Identify which cell holds the provided text, then report its [x, y] central coordinate. 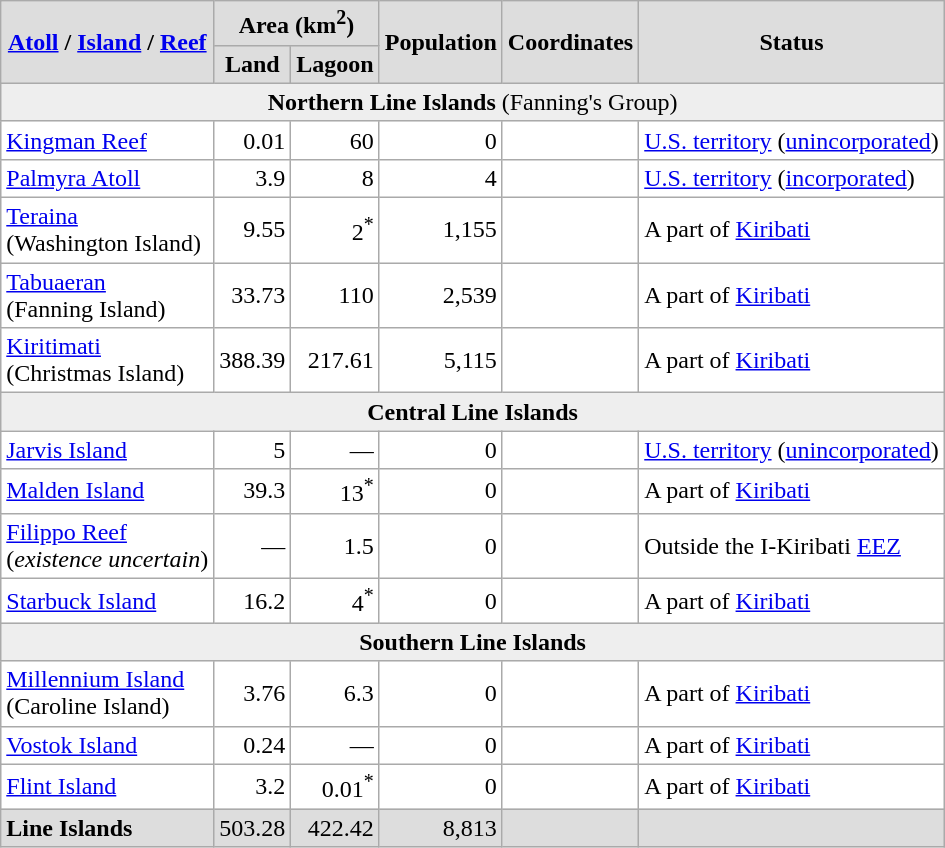
Malden Island [108, 492]
Southern Line Islands [473, 642]
Land [252, 64]
U.S. territory (incorporated) [792, 178]
5 [252, 450]
8 [335, 178]
Coordinates [570, 42]
422.42 [335, 828]
Millennium Island(Caroline Island) [108, 694]
3.2 [252, 786]
Tabuaeran(Fanning Island) [108, 296]
4 [440, 178]
16.2 [252, 600]
0.01* [335, 786]
Kiritimati(Christmas Island) [108, 360]
Lagoon [335, 64]
Central Line Islands [473, 412]
33.73 [252, 296]
Status [792, 42]
1,155 [440, 230]
Kingman Reef [108, 140]
Vostok Island [108, 745]
110 [335, 296]
Area (km2) [296, 24]
Teraina(Washington Island) [108, 230]
1.5 [335, 546]
2* [335, 230]
8,813 [440, 828]
217.61 [335, 360]
0.24 [252, 745]
13* [335, 492]
Atoll / Island / Reef [108, 42]
5,115 [440, 360]
3.76 [252, 694]
388.39 [252, 360]
9.55 [252, 230]
39.3 [252, 492]
Northern Line Islands (Fanning's Group) [473, 102]
4* [335, 600]
Jarvis Island [108, 450]
Population [440, 42]
Outside the I-Kiribati EEZ [792, 546]
3.9 [252, 178]
Palmyra Atoll [108, 178]
6.3 [335, 694]
Line Islands [108, 828]
Flint Island [108, 786]
60 [335, 140]
0.01 [252, 140]
2,539 [440, 296]
Filippo Reef(existence uncertain) [108, 546]
503.28 [252, 828]
Starbuck Island [108, 600]
